Locate the cell with the specified text and output its (X, Y) center coordinate. 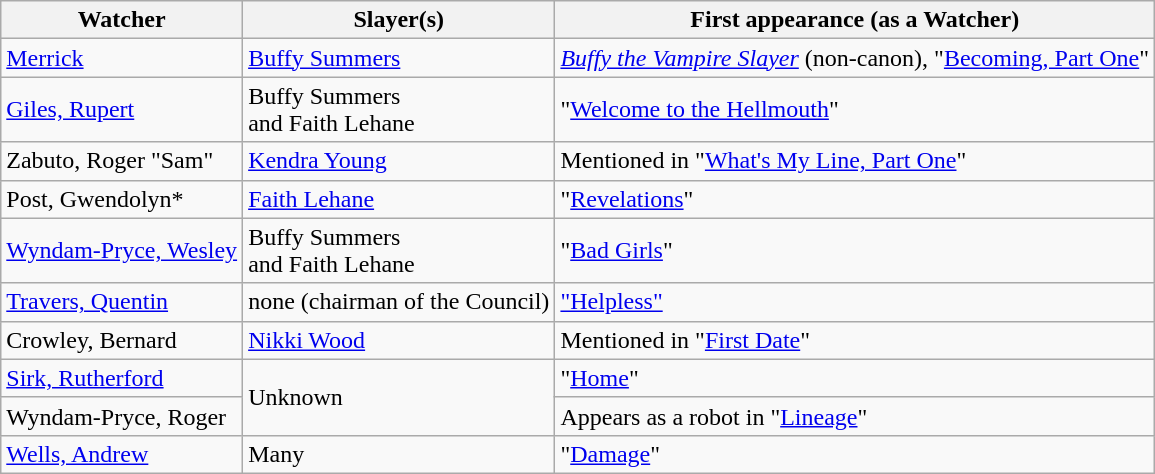
"Home" (855, 378)
Watcher (122, 20)
none (chairman of the Council) (399, 302)
"Revelations" (855, 199)
Faith Lehane (399, 199)
"Bad Girls" (855, 250)
Wyndam-Pryce, Wesley (122, 250)
Wyndam-Pryce, Roger (122, 416)
Many (399, 454)
Mentioned in "First Date" (855, 340)
Slayer(s) (399, 20)
First appearance (as a Watcher) (855, 20)
Buffy the Vampire Slayer (non-canon), "Becoming, Part One" (855, 58)
Unknown (399, 397)
Mentioned in "What's My Line, Part One" (855, 161)
Crowley, Bernard (122, 340)
Appears as a robot in "Lineage" (855, 416)
Wells, Andrew (122, 454)
Travers, Quentin (122, 302)
Buffy Summers (399, 58)
"Damage" (855, 454)
Merrick (122, 58)
Sirk, Rutherford (122, 378)
Zabuto, Roger "Sam" (122, 161)
Post, Gwendolyn* (122, 199)
Giles, Rupert (122, 110)
Nikki Wood (399, 340)
"Welcome to the Hellmouth" (855, 110)
Kendra Young (399, 161)
"Helpless" (855, 302)
